Provide the (x, y) coordinate of the cell's center where the given text is located.  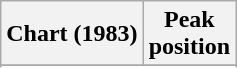
Chart (1983) (72, 34)
Peakposition (189, 34)
